Find where the given text appears and provide that cell's center as [X, Y] coordinate. 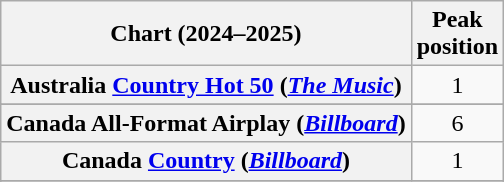
6 [457, 123]
Canada Country (Billboard) [206, 161]
Chart (2024–2025) [206, 34]
Australia Country Hot 50 (The Music) [206, 85]
Peakposition [457, 34]
Canada All-Format Airplay (Billboard) [206, 123]
